Locate the cell with the specified text and output its [x, y] center coordinate. 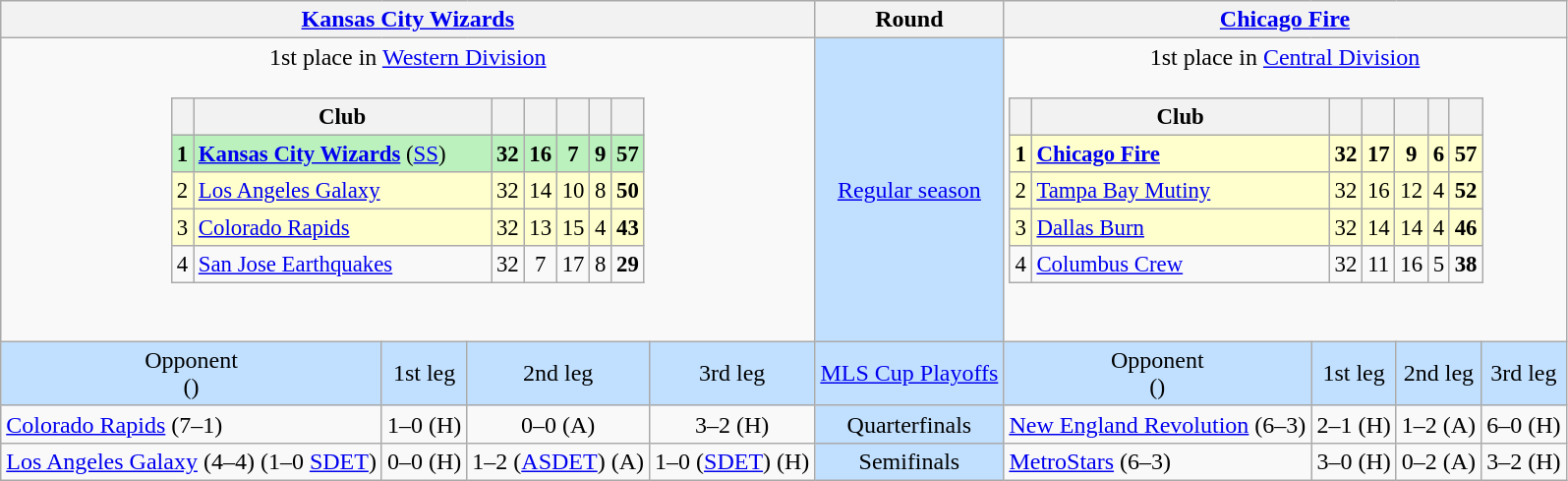
13 [541, 227]
0–0 (A) [558, 424]
2–1 (H) [1354, 424]
Round [909, 20]
San Jose Earthquakes [342, 264]
MetroStars (6–3) [1158, 461]
29 [627, 264]
50 [627, 190]
15 [572, 227]
Quarterfinals [909, 424]
0–2 (A) [1438, 461]
0–0 (H) [424, 461]
38 [1465, 264]
Kansas City Wizards [408, 20]
Columbus Crew [1180, 264]
1–0 (SDET) (H) [732, 461]
52 [1465, 190]
11 [1378, 264]
1–2 (ASDET) (A) [558, 461]
MLS Cup Playoffs [909, 374]
Los Angeles Galaxy (4–4) (1–0 SDET) [192, 461]
Los Angeles Galaxy [342, 190]
43 [627, 227]
12 [1412, 190]
Colorado Rapids (7–1) [192, 424]
3–0 (H) [1354, 461]
10 [572, 190]
6–0 (H) [1524, 424]
New England Revolution (6–3) [1158, 424]
5 [1438, 264]
6 [1438, 153]
1–2 (A) [1438, 424]
Semifinals [909, 461]
46 [1465, 227]
1–0 (H) [424, 424]
Tampa Bay Mutiny [1180, 190]
Regular season [909, 191]
Dallas Burn [1180, 227]
Colorado Rapids [342, 227]
Kansas City Wizards (SS) [342, 153]
